Extract the [X, Y] coordinate from the center of the cell holding the provided text.  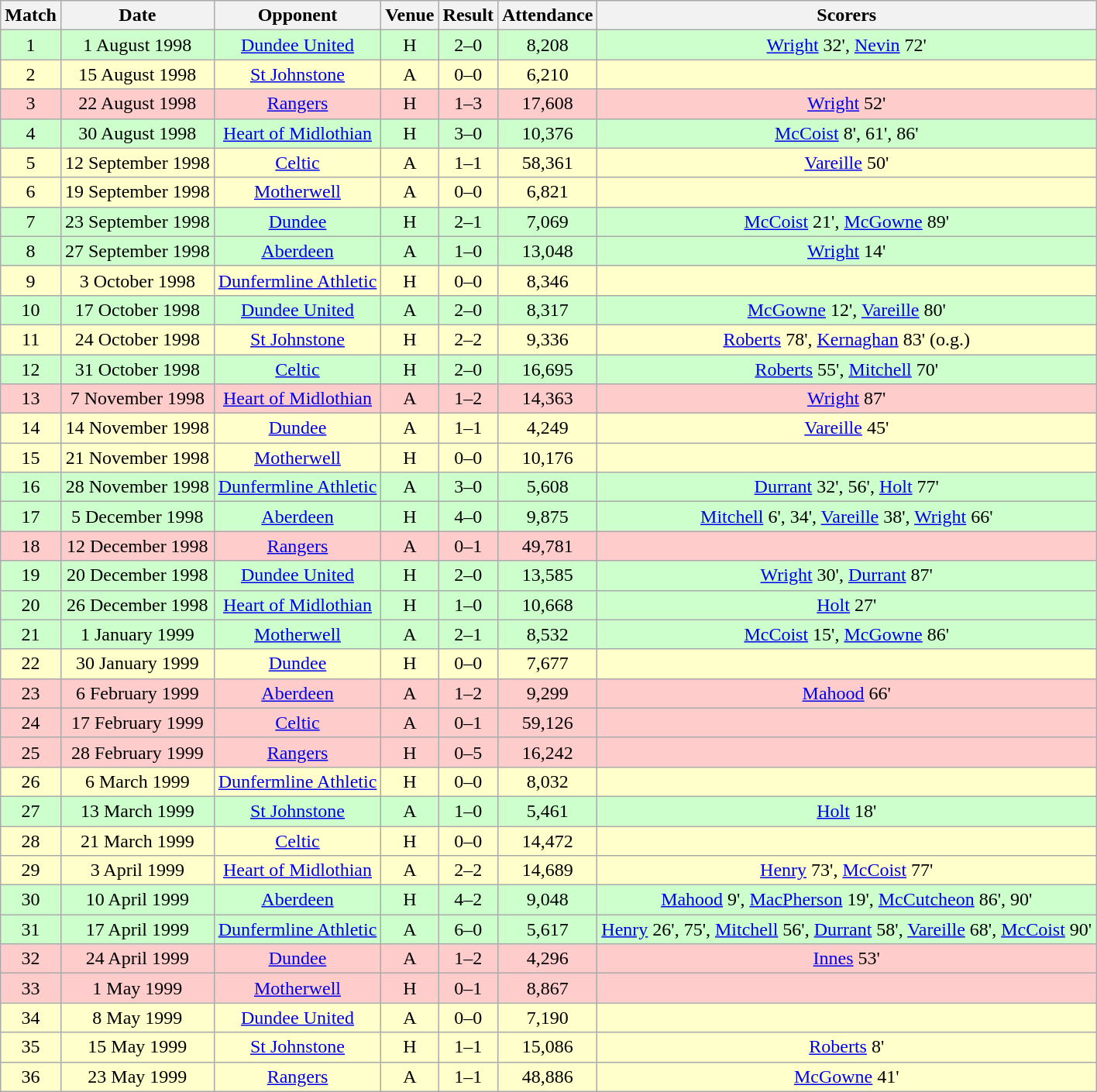
McCoist 15', McGowne 86' [847, 634]
15 [31, 458]
0–5 [468, 752]
Henry 73', McCoist 77' [847, 871]
13 March 1999 [137, 811]
32 [31, 959]
30 August 1998 [137, 133]
Roberts 55', Mitchell 70' [847, 369]
Vareille 45' [847, 428]
Mahood 9', MacPherson 19', McCutcheon 86', 90' [847, 900]
14 November 1998 [137, 428]
16,242 [547, 752]
15,086 [547, 1047]
48,886 [547, 1077]
24 [31, 723]
27 September 1998 [137, 251]
1 August 1998 [137, 45]
22 August 1998 [137, 104]
4,296 [547, 959]
21 [31, 634]
21 March 1999 [137, 840]
30 [31, 900]
28 [31, 840]
19 [31, 575]
28 February 1999 [137, 752]
7,069 [547, 221]
Attendance [547, 15]
13 [31, 399]
Innes 53' [847, 959]
8 May 1999 [137, 1018]
6 March 1999 [137, 781]
8,208 [547, 45]
Roberts 8' [847, 1047]
8,532 [547, 634]
10,176 [547, 458]
29 [31, 871]
Holt 27' [847, 605]
Henry 26', 75', Mitchell 56', Durrant 58', Vareille 68', McCoist 90' [847, 929]
20 [31, 605]
20 December 1998 [137, 575]
Holt 18' [847, 811]
5 December 1998 [137, 517]
Opponent [297, 15]
3 October 1998 [137, 280]
9,875 [547, 517]
58,361 [547, 163]
13,585 [547, 575]
McCoist 8', 61', 86' [847, 133]
4,249 [547, 428]
Mahood 66' [847, 693]
26 December 1998 [137, 605]
12 December 1998 [137, 546]
2 [31, 74]
Vareille 50' [847, 163]
21 November 1998 [137, 458]
Wright 52' [847, 104]
8 [31, 251]
23 September 1998 [137, 221]
23 May 1999 [137, 1077]
10,668 [547, 605]
10 [31, 310]
9,299 [547, 693]
9,336 [547, 339]
24 October 1998 [137, 339]
1 January 1999 [137, 634]
8,317 [547, 310]
25 [31, 752]
15 August 1998 [137, 74]
24 April 1999 [137, 959]
15 May 1999 [137, 1047]
22 [31, 664]
4 [31, 133]
49,781 [547, 546]
1–3 [468, 104]
Result [468, 15]
17 [31, 517]
8,032 [547, 781]
9 [31, 280]
12 [31, 369]
6–0 [468, 929]
4–2 [468, 900]
Roberts 78', Kernaghan 83' (o.g.) [847, 339]
1 [31, 45]
34 [31, 1018]
12 September 1998 [137, 163]
5 [31, 163]
17 April 1999 [137, 929]
1 May 1999 [137, 988]
13,048 [547, 251]
McCoist 21', McGowne 89' [847, 221]
Wright 87' [847, 399]
17 October 1998 [137, 310]
Date [137, 15]
28 November 1998 [137, 487]
10 April 1999 [137, 900]
7,677 [547, 664]
59,126 [547, 723]
31 October 1998 [137, 369]
30 January 1999 [137, 664]
McGowne 41' [847, 1077]
27 [31, 811]
5,461 [547, 811]
7,190 [547, 1018]
23 [31, 693]
Durrant 32', 56', Holt 77' [847, 487]
17 February 1999 [137, 723]
14 [31, 428]
35 [31, 1047]
3 [31, 104]
16 [31, 487]
5,617 [547, 929]
17,608 [547, 104]
4–0 [468, 517]
14,363 [547, 399]
6 [31, 192]
9,048 [547, 900]
7 [31, 221]
7 November 1998 [137, 399]
8,867 [547, 988]
31 [31, 929]
Match [31, 15]
Venue [410, 15]
26 [31, 781]
Scorers [847, 15]
19 September 1998 [137, 192]
36 [31, 1077]
14,689 [547, 871]
Wright 30', Durrant 87' [847, 575]
8,346 [547, 280]
Wright 32', Nevin 72' [847, 45]
16,695 [547, 369]
6,821 [547, 192]
18 [31, 546]
10,376 [547, 133]
Wright 14' [847, 251]
Mitchell 6', 34', Vareille 38', Wright 66' [847, 517]
6,210 [547, 74]
5,608 [547, 487]
14,472 [547, 840]
6 February 1999 [137, 693]
3 April 1999 [137, 871]
33 [31, 988]
11 [31, 339]
McGowne 12', Vareille 80' [847, 310]
